Provide the (x, y) coordinate of the cell's center where the given text is located.  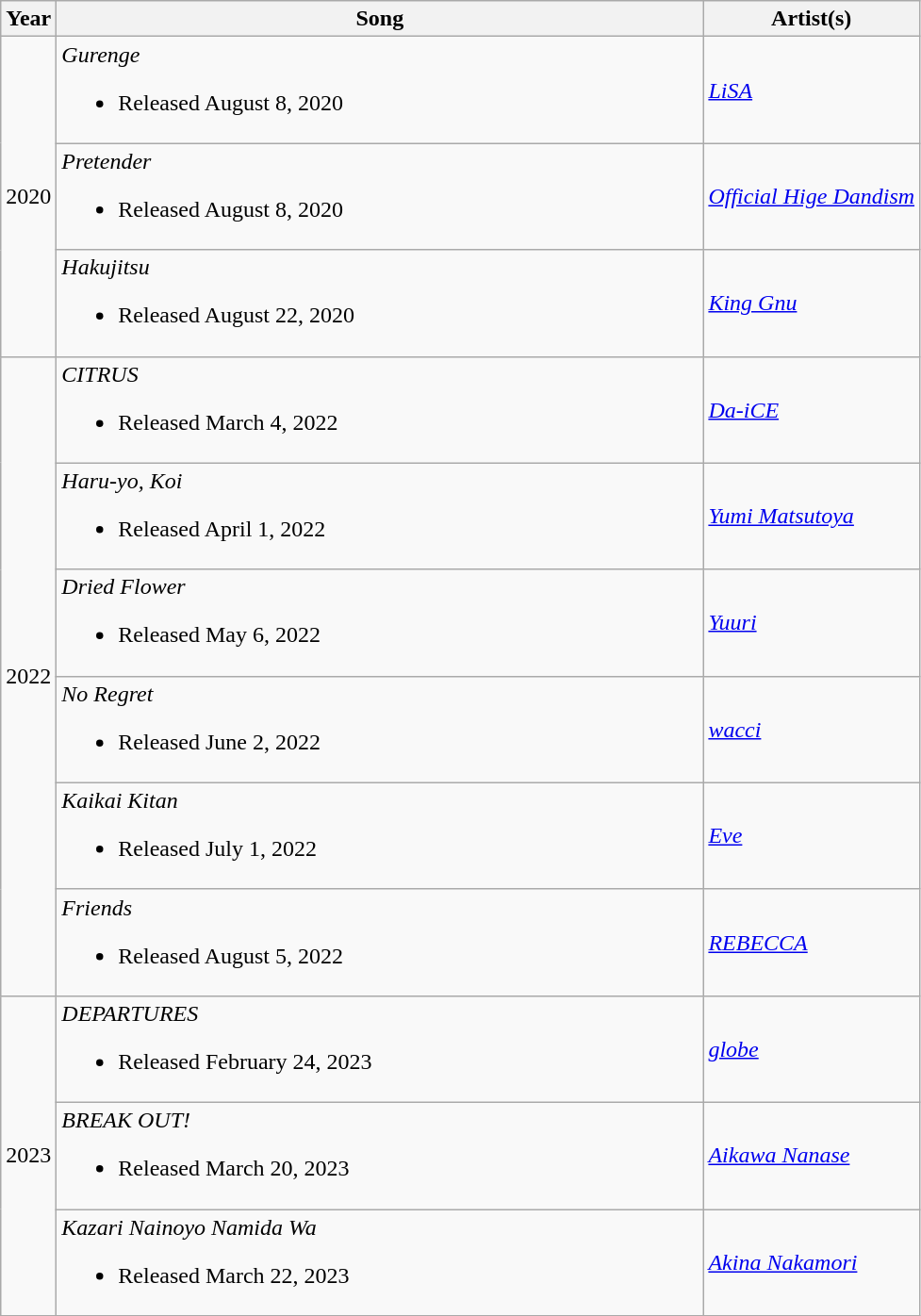
CITRUSReleased March 4, 2022 (380, 409)
globe (812, 1048)
Haru-yo, KoiReleased April 1, 2022 (380, 517)
Artist(s) (812, 19)
Aikawa Nanase (812, 1156)
wacci (812, 730)
No RegretReleased June 2, 2022 (380, 730)
Dried FlowerReleased May 6, 2022 (380, 622)
LiSA (812, 90)
King Gnu (812, 304)
REBECCA (812, 943)
BREAK OUT!Released March 20, 2023 (380, 1156)
Kaikai KitanReleased July 1, 2022 (380, 835)
PretenderReleased August 8, 2020 (380, 196)
DEPARTURESReleased February 24, 2023 (380, 1048)
HakujitsuReleased August 22, 2020 (380, 304)
2023 (28, 1156)
Yuuri (812, 622)
GurengeReleased August 8, 2020 (380, 90)
Eve (812, 835)
FriendsReleased August 5, 2022 (380, 943)
Kazari Nainoyo Namida WaReleased March 22, 2023 (380, 1261)
Song (380, 19)
2022 (28, 676)
Yumi Matsutoya (812, 517)
2020 (28, 196)
Da-iCE (812, 409)
Year (28, 19)
Official Hige Dandism (812, 196)
Akina Nakamori (812, 1261)
